From the cell containing the given text, extract its center point as (x, y) coordinate. 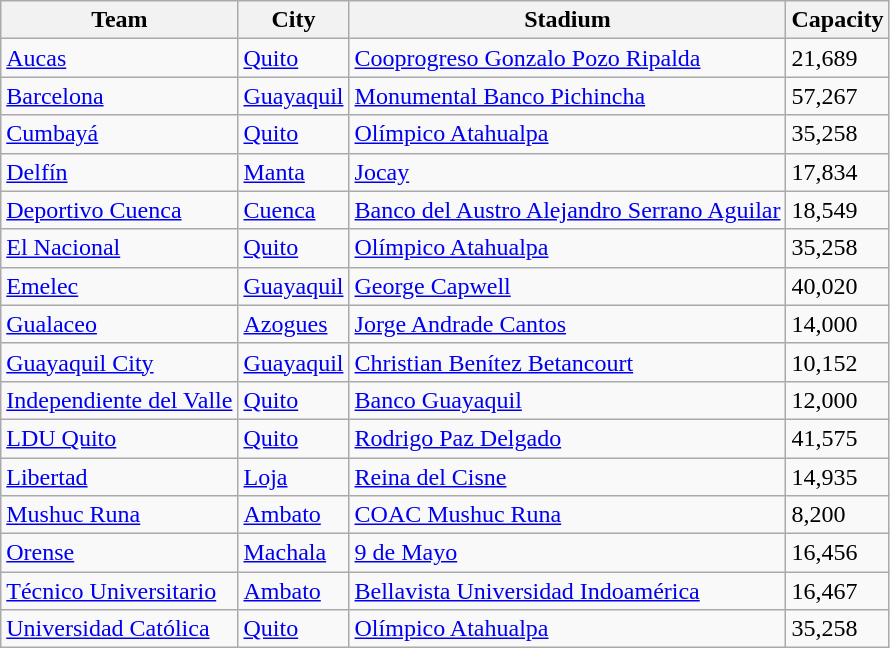
21,689 (838, 58)
Manta (294, 172)
Universidad Católica (120, 629)
Técnico Universitario (120, 591)
Christian Benítez Betancourt (568, 362)
17,834 (838, 172)
Cuenca (294, 210)
Cooprogreso Gonzalo Pozo Ripalda (568, 58)
Loja (294, 477)
Rodrigo Paz Delgado (568, 438)
Orense (120, 553)
Guayaquil City (120, 362)
8,200 (838, 515)
Independiente del Valle (120, 400)
Delfín (120, 172)
Stadium (568, 20)
LDU Quito (120, 438)
41,575 (838, 438)
George Capwell (568, 286)
Gualaceo (120, 324)
12,000 (838, 400)
Aucas (120, 58)
Banco Guayaquil (568, 400)
14,000 (838, 324)
Mushuc Runa (120, 515)
Bellavista Universidad Indoamérica (568, 591)
City (294, 20)
Machala (294, 553)
40,020 (838, 286)
Team (120, 20)
Barcelona (120, 96)
18,549 (838, 210)
14,935 (838, 477)
10,152 (838, 362)
Jorge Andrade Cantos (568, 324)
Emelec (120, 286)
Jocay (568, 172)
Azogues (294, 324)
El Nacional (120, 248)
Reina del Cisne (568, 477)
Capacity (838, 20)
57,267 (838, 96)
16,456 (838, 553)
Monumental Banco Pichincha (568, 96)
Libertad (120, 477)
Deportivo Cuenca (120, 210)
16,467 (838, 591)
COAC Mushuc Runa (568, 515)
9 de Mayo (568, 553)
Banco del Austro Alejandro Serrano Aguilar (568, 210)
Cumbayá (120, 134)
